Extract the (X, Y) coordinate from the center of the cell holding the provided text.  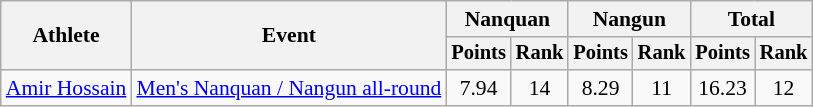
Amir Hossain (66, 88)
11 (662, 88)
7.94 (478, 88)
Total (751, 19)
14 (540, 88)
8.29 (600, 88)
Men's Nanquan / Nangun all-round (288, 88)
16.23 (722, 88)
12 (784, 88)
Event (288, 36)
Nangun (629, 19)
Athlete (66, 36)
Nanquan (507, 19)
